Determine the (X, Y) coordinate at the center of the cell enclosing the given text.  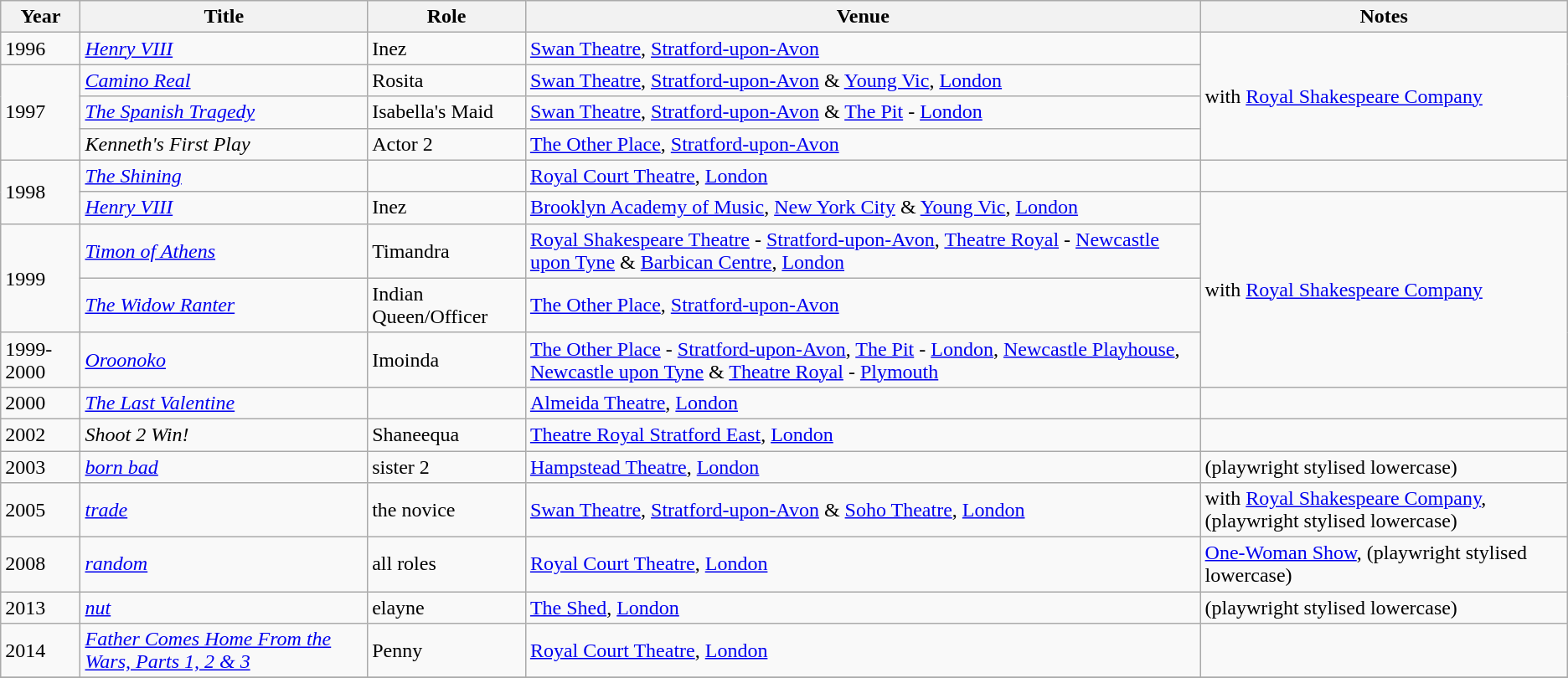
Shaneequa (447, 434)
nut (224, 608)
Rosita (447, 80)
2008 (40, 564)
The Widow Ranter (224, 305)
the novice (447, 511)
Swan Theatre, Stratford-upon-Avon & The Pit - London (863, 112)
Brooklyn Academy of Music, New York City & Young Vic, London (863, 208)
Year (40, 17)
The Shed, London (863, 608)
Role (447, 17)
Swan Theatre, Stratford-upon-Avon & Soho Theatre, London (863, 511)
1997 (40, 112)
One-Woman Show, (playwright stylised lowercase) (1384, 564)
all roles (447, 564)
Swan Theatre, Stratford-upon-Avon (863, 49)
Almeida Theatre, London (863, 403)
Isabella's Maid (447, 112)
Notes (1384, 17)
trade (224, 511)
Imoinda (447, 360)
random (224, 564)
Oroonoko (224, 360)
1999-2000 (40, 360)
Actor 2 (447, 144)
Hampstead Theatre, London (863, 466)
Royal Shakespeare Theatre - Stratford-upon-Avon, Theatre Royal - Newcastle upon Tyne & Barbican Centre, London (863, 251)
Timon of Athens (224, 251)
Venue (863, 17)
The Last Valentine (224, 403)
2005 (40, 511)
The Spanish Tragedy (224, 112)
2014 (40, 651)
1996 (40, 49)
1999 (40, 278)
The Shining (224, 176)
Title (224, 17)
2003 (40, 466)
Timandra (447, 251)
elayne (447, 608)
2002 (40, 434)
Shoot 2 Win! (224, 434)
Indian Queen/Officer (447, 305)
Penny (447, 651)
Swan Theatre, Stratford-upon-Avon & Young Vic, London (863, 80)
2013 (40, 608)
born bad (224, 466)
1998 (40, 192)
The Other Place - Stratford-upon-Avon, The Pit - London, Newcastle Playhouse, Newcastle upon Tyne & Theatre Royal - Plymouth (863, 360)
2000 (40, 403)
with Royal Shakespeare Company, (playwright stylised lowercase) (1384, 511)
Theatre Royal Stratford East, London (863, 434)
Kenneth's First Play (224, 144)
Father Comes Home From the Wars, Parts 1, 2 & 3 (224, 651)
Camino Real (224, 80)
sister 2 (447, 466)
